Identify which cell holds the provided text, then report its (x, y) central coordinate. 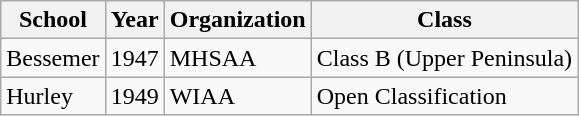
1949 (134, 96)
Class (444, 20)
Organization (238, 20)
1947 (134, 58)
WIAA (238, 96)
MHSAA (238, 58)
Hurley (53, 96)
Bessemer (53, 58)
Year (134, 20)
Class B (Upper Peninsula) (444, 58)
Open Classification (444, 96)
School (53, 20)
